Return the (x, y) coordinate for the center point of the cell that contains the specified text.  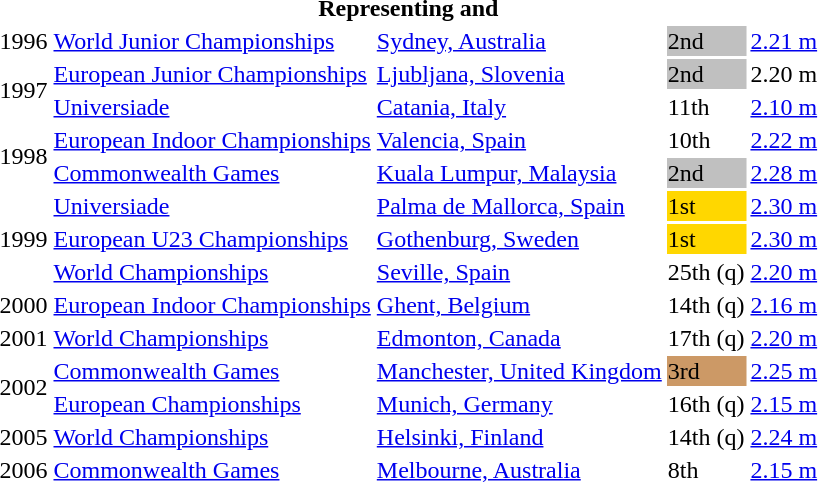
European Junior Championships (212, 74)
Manchester, United Kingdom (519, 371)
European Championships (212, 404)
Edmonton, Canada (519, 338)
World Junior Championships (212, 41)
Catania, Italy (519, 107)
Valencia, Spain (519, 140)
16th (q) (706, 404)
10th (706, 140)
Palma de Mallorca, Spain (519, 206)
European U23 Championships (212, 239)
17th (q) (706, 338)
Kuala Lumpur, Malaysia (519, 173)
Gothenburg, Sweden (519, 239)
11th (706, 107)
3rd (706, 371)
Sydney, Australia (519, 41)
Ghent, Belgium (519, 305)
Munich, Germany (519, 404)
Helsinki, Finland (519, 437)
Seville, Spain (519, 272)
Ljubljana, Slovenia (519, 74)
25th (q) (706, 272)
